Scan for the cell matching the given text and deliver its (x, y) coordinate at center. 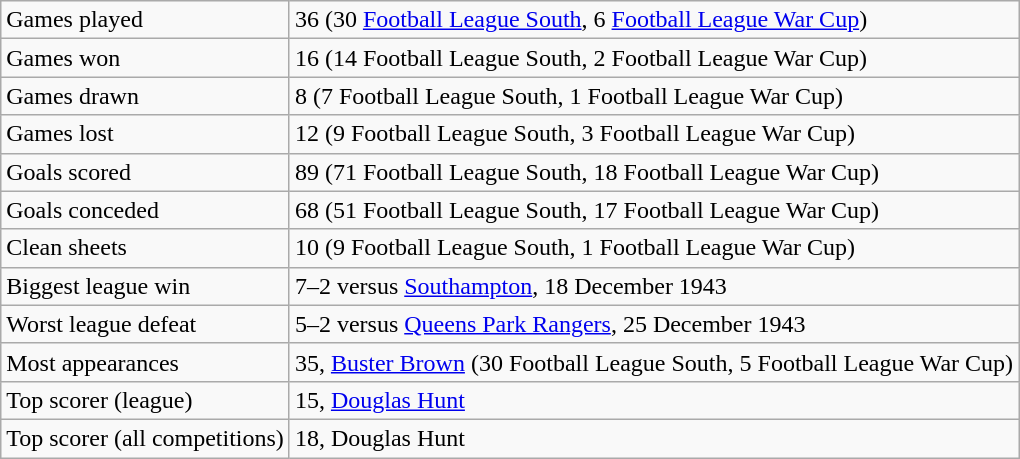
Top scorer (league) (146, 400)
Worst league defeat (146, 324)
Most appearances (146, 362)
8 (7 Football League South, 1 Football League War Cup) (654, 96)
5–2 versus Queens Park Rangers, 25 December 1943 (654, 324)
10 (9 Football League South, 1 Football League War Cup) (654, 248)
35, Buster Brown (30 Football League South, 5 Football League War Cup) (654, 362)
Goals conceded (146, 210)
Games played (146, 20)
36 (30 Football League South, 6 Football League War Cup) (654, 20)
15, Douglas Hunt (654, 400)
16 (14 Football League South, 2 Football League War Cup) (654, 58)
Clean sheets (146, 248)
Top scorer (all competitions) (146, 438)
Goals scored (146, 172)
68 (51 Football League South, 17 Football League War Cup) (654, 210)
Games lost (146, 134)
7–2 versus Southampton, 18 December 1943 (654, 286)
89 (71 Football League South, 18 Football League War Cup) (654, 172)
Games drawn (146, 96)
Biggest league win (146, 286)
12 (9 Football League South, 3 Football League War Cup) (654, 134)
Games won (146, 58)
18, Douglas Hunt (654, 438)
